Scan for the cell matching the given text and deliver its (X, Y) coordinate at center. 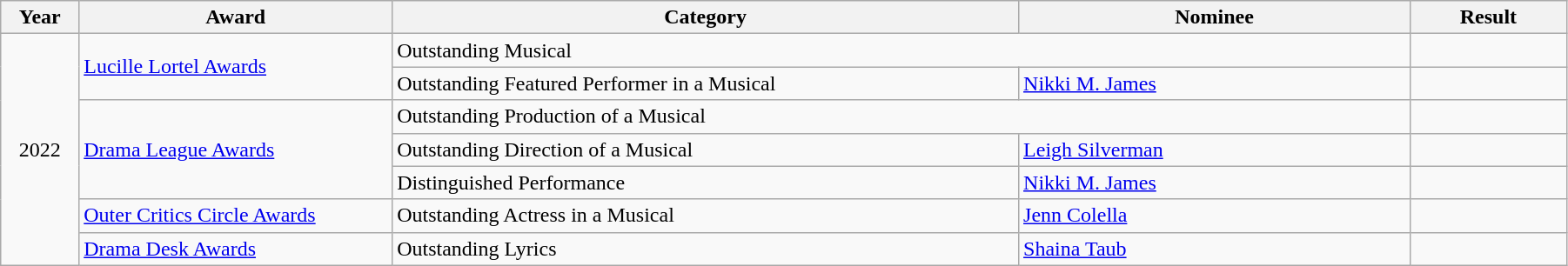
Outstanding Actress in a Musical (706, 216)
Outer Critics Circle Awards (236, 216)
Nominee (1215, 17)
Outstanding Production of a Musical (901, 116)
Drama Desk Awards (236, 249)
Category (706, 17)
Jenn Colella (1215, 216)
Leigh Silverman (1215, 150)
Year (40, 17)
Outstanding Featured Performer in a Musical (706, 83)
Result (1488, 17)
Award (236, 17)
Shaina Taub (1215, 249)
Outstanding Direction of a Musical (706, 150)
Drama League Awards (236, 150)
Distinguished Performance (706, 183)
Outstanding Lyrics (706, 249)
Outstanding Musical (901, 50)
Lucille Lortel Awards (236, 67)
2022 (40, 150)
